Pinpoint the cell where the given text exists, returning its (X, Y) midpoint coordinate. 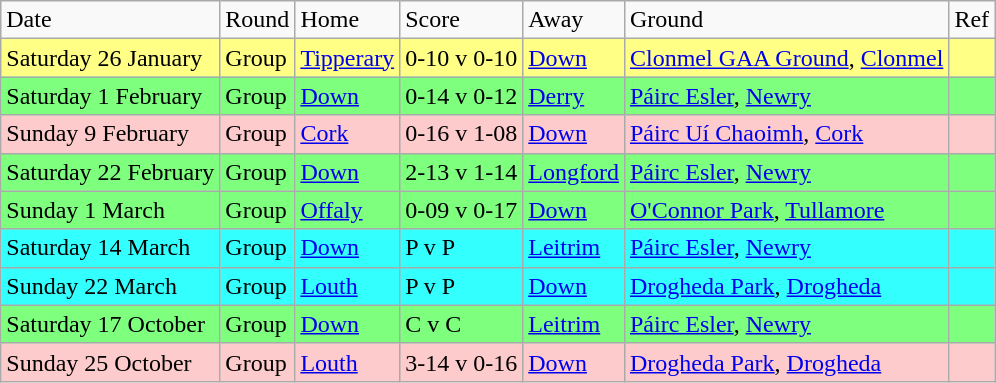
Score (462, 20)
Ref (972, 20)
Ground (786, 20)
3-14 v 0-16 (462, 362)
Home (348, 20)
2-13 v 1-14 (462, 172)
Saturday 14 March (110, 248)
0-16 v 1-08 (462, 134)
Saturday 26 January (110, 58)
Saturday 1 February (110, 96)
Longford (574, 172)
O'Connor Park, Tullamore (786, 210)
Clonmel GAA Ground, Clonmel (786, 58)
Tipperary (348, 58)
Sunday 25 October (110, 362)
Sunday 22 March (110, 286)
C v C (462, 324)
0-09 v 0-17 (462, 210)
Round (258, 20)
Date (110, 20)
Páirc Uí Chaoimh, Cork (786, 134)
Offaly (348, 210)
Saturday 17 October (110, 324)
Sunday 1 March (110, 210)
Derry (574, 96)
Away (574, 20)
Saturday 22 February (110, 172)
0-10 v 0-10 (462, 58)
Cork (348, 134)
Sunday 9 February (110, 134)
0-14 v 0-12 (462, 96)
